Return [X, Y] of the center of cell containing provided text 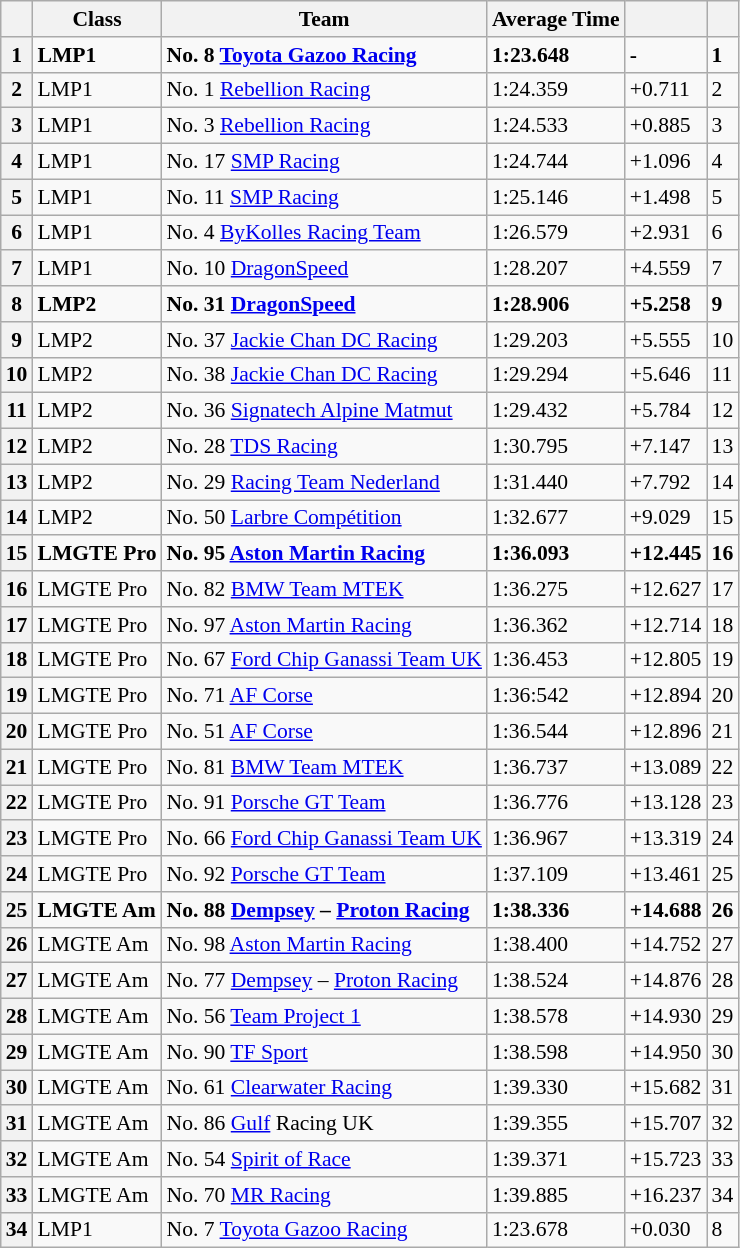
+5.784 [666, 411]
1:36:542 [556, 696]
1:36.967 [556, 839]
+0.711 [666, 90]
1:39.371 [556, 1159]
+12.627 [666, 589]
No. 7 Toyota Gazoo Racing [324, 1230]
+15.682 [666, 1088]
+14.752 [666, 945]
1:24.359 [556, 90]
+1.096 [666, 162]
1:39.355 [556, 1124]
1:38.598 [556, 1052]
No. 54 Spirit of Race [324, 1159]
No. 1 Rebellion Racing [324, 90]
1:23.678 [556, 1230]
1:36.453 [556, 660]
+9.029 [666, 518]
+13.319 [666, 839]
No. 70 MR Racing [324, 1195]
No. 3 Rebellion Racing [324, 126]
No. 56 Team Project 1 [324, 1017]
+14.950 [666, 1052]
No. 91 Porsche GT Team [324, 803]
No. 71 AF Corse [324, 696]
+14.876 [666, 981]
+12.805 [666, 660]
+16.237 [666, 1195]
- [666, 55]
No. 17 SMP Racing [324, 162]
No. 4 ByKolles Racing Team [324, 233]
+2.931 [666, 233]
1:29.294 [556, 375]
Class [96, 19]
1:38.336 [556, 910]
+12.445 [666, 554]
+15.707 [666, 1124]
No. 86 Gulf Racing UK [324, 1124]
No. 11 SMP Racing [324, 197]
No. 51 AF Corse [324, 732]
1:36.275 [556, 589]
No. 90 TF Sport [324, 1052]
No. 8 Toyota Gazoo Racing [324, 55]
No. 61 Clearwater Racing [324, 1088]
No. 97 Aston Martin Racing [324, 625]
+5.258 [666, 304]
+13.089 [666, 767]
1:23.648 [556, 55]
+1.498 [666, 197]
1:36.362 [556, 625]
+7.147 [666, 447]
No. 67 Ford Chip Ganassi Team UK [324, 660]
1:38.578 [556, 1017]
No. 31 DragonSpeed [324, 304]
No. 10 DragonSpeed [324, 269]
No. 82 BMW Team MTEK [324, 589]
+0.030 [666, 1230]
1:31.440 [556, 482]
No. 38 Jackie Chan DC Racing [324, 375]
+5.646 [666, 375]
Team [324, 19]
1:36.093 [556, 554]
No. 28 TDS Racing [324, 447]
+12.896 [666, 732]
+4.559 [666, 269]
No. 98 Aston Martin Racing [324, 945]
1:24.744 [556, 162]
1:36.776 [556, 803]
1:37.109 [556, 874]
No. 66 Ford Chip Ganassi Team UK [324, 839]
1:36.544 [556, 732]
+14.688 [666, 910]
+12.894 [666, 696]
1:25.146 [556, 197]
1:28.906 [556, 304]
1:38.400 [556, 945]
+13.461 [666, 874]
No. 29 Racing Team Nederland [324, 482]
+14.930 [666, 1017]
1:36.737 [556, 767]
No. 95 Aston Martin Racing [324, 554]
No. 92 Porsche GT Team [324, 874]
1:30.795 [556, 447]
No. 88 Dempsey – Proton Racing [324, 910]
1:28.207 [556, 269]
1:29.203 [556, 340]
No. 37 Jackie Chan DC Racing [324, 340]
Average Time [556, 19]
+12.714 [666, 625]
No. 81 BMW Team MTEK [324, 767]
+0.885 [666, 126]
1:39.885 [556, 1195]
1:29.432 [556, 411]
No. 36 Signatech Alpine Matmut [324, 411]
No. 50 Larbre Compétition [324, 518]
+15.723 [666, 1159]
1:24.533 [556, 126]
1:38.524 [556, 981]
No. 77 Dempsey – Proton Racing [324, 981]
+13.128 [666, 803]
1:26.579 [556, 233]
+5.555 [666, 340]
1:39.330 [556, 1088]
1:32.677 [556, 518]
+7.792 [666, 482]
